Capture the cell that displays the provided text and extract its [x, y] central coordinate. 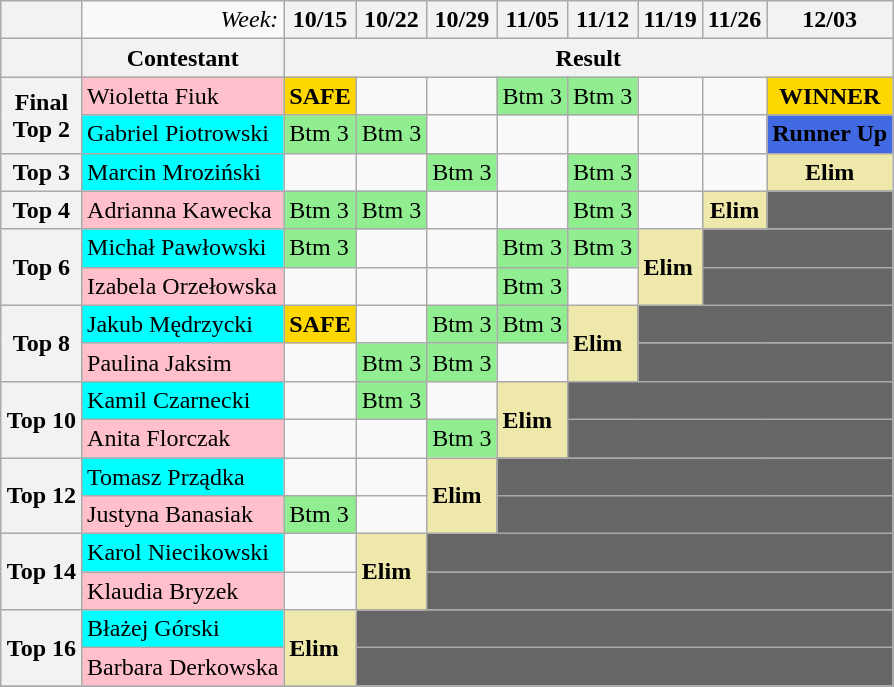
Gabriel Piotrowski [183, 134]
11/19 [670, 20]
Klaudia Bryzek [183, 591]
FinalTop 2 [41, 115]
Karol Niecikowski [183, 553]
Top 16 [41, 648]
Michał Pawłowski [183, 248]
Top 6 [41, 267]
10/29 [462, 20]
Contestant [183, 58]
Result [588, 58]
10/22 [391, 20]
Top 12 [41, 496]
Tomasz Prządka [183, 477]
Izabela Orzełowska [183, 286]
Błażej Górski [183, 629]
Top 10 [41, 419]
Paulina Jaksim [183, 362]
Anita Florczak [183, 438]
Kamil Czarnecki [183, 400]
Top 4 [41, 210]
WINNER [830, 96]
Justyna Banasiak [183, 515]
11/26 [734, 20]
Top 3 [41, 172]
Adrianna Kawecka [183, 210]
11/12 [602, 20]
10/15 [320, 20]
12/03 [830, 20]
Wioletta Fiuk [183, 96]
11/05 [532, 20]
Top 14 [41, 572]
Week: [183, 20]
Top 8 [41, 343]
Marcin Mroziński [183, 172]
Jakub Mędrzycki [183, 324]
Barbara Derkowska [183, 667]
Runner Up [830, 134]
